For the text-containing cell, return its midpoint in [X, Y] coordinate format. 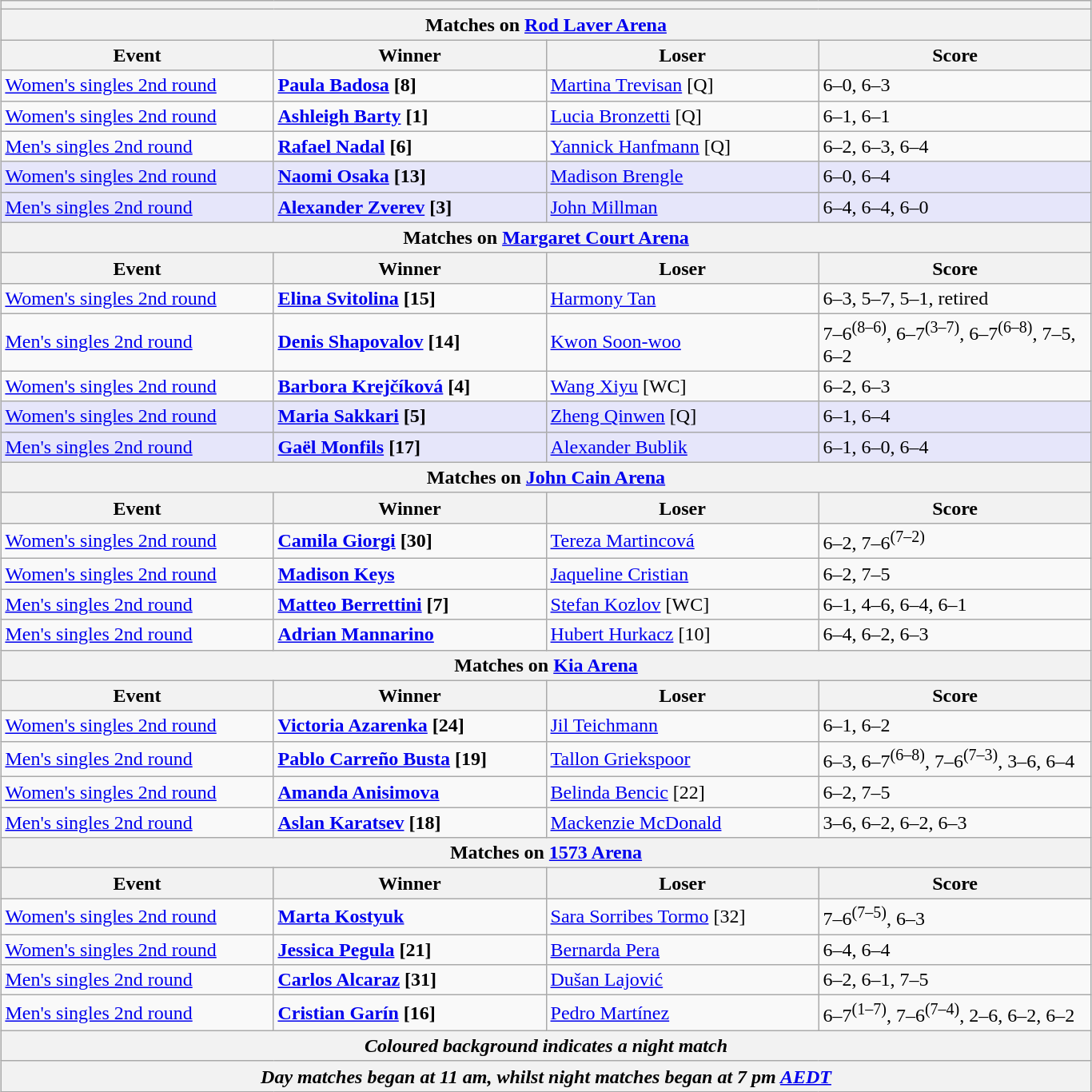
Hubert Hurkacz [10] [683, 635]
Naomi Osaka [13] [409, 177]
Matches on Margaret Court Arena [546, 237]
Marta Kostyuk [409, 916]
Madison Keys [409, 574]
Denis Shapovalov [14] [409, 342]
6–4, 6–4, 6–0 [955, 207]
Matteo Berrettini [7] [409, 604]
6–0, 6–4 [955, 177]
6–7(1–7), 7–6(7–4), 2–6, 6–2, 6–2 [955, 1014]
Zheng Qinwen [Q] [683, 416]
Stefan Kozlov [WC] [683, 604]
Madison Brengle [683, 177]
6–1, 6–1 [955, 116]
Harmony Tan [683, 298]
Jaqueline Cristian [683, 574]
7–6(8–6), 6–7(3–7), 6–7(6–8), 7–5, 6–2 [955, 342]
6–2, 7–6(7–2) [955, 540]
7–6(7–5), 6–3 [955, 916]
Ashleigh Barty [1] [409, 116]
6–2, 6–3, 6–4 [955, 146]
Gaël Monfils [17] [409, 447]
Maria Sakkari [5] [409, 416]
Paula Badosa [8] [409, 86]
Kwon Soon-woo [683, 342]
Mackenzie McDonald [683, 823]
6–2, 6–1, 7–5 [955, 980]
Tereza Martincová [683, 540]
6–3, 6–7(6–8), 7–6(7–3), 3–6, 6–4 [955, 759]
Victoria Azarenka [24] [409, 726]
Alexander Zverev [3] [409, 207]
6–1, 6–4 [955, 416]
John Millman [683, 207]
Matches on Rod Laver Arena [546, 25]
Martina Trevisan [Q] [683, 86]
Yannick Hanfmann [Q] [683, 146]
Matches on John Cain Arena [546, 477]
Alexander Bublik [683, 447]
3–6, 6–2, 6–2, 6–3 [955, 823]
Sara Sorribes Tormo [32] [683, 916]
Pedro Martínez [683, 1014]
Lucia Bronzetti [Q] [683, 116]
Belinda Bencic [22] [683, 792]
Camila Giorgi [30] [409, 540]
Bernarda Pera [683, 950]
Cristian Garín [16] [409, 1014]
Jil Teichmann [683, 726]
Wang Xiyu [WC] [683, 386]
Rafael Nadal [6] [409, 146]
6–1, 6–2 [955, 726]
6–4, 6–2, 6–3 [955, 635]
Amanda Anisimova [409, 792]
Carlos Alcaraz [31] [409, 980]
Day matches began at 11 am, whilst night matches began at 7 pm AEDT [546, 1076]
Elina Svitolina [15] [409, 298]
Pablo Carreño Busta [19] [409, 759]
Tallon Griekspoor [683, 759]
Matches on Kia Arena [546, 665]
Matches on 1573 Arena [546, 853]
6–0, 6–3 [955, 86]
Barbora Krejčíková [4] [409, 386]
Coloured background indicates a night match [546, 1046]
Adrian Mannarino [409, 635]
6–2, 6–3 [955, 386]
Jessica Pegula [21] [409, 950]
Dušan Lajović [683, 980]
6–4, 6–4 [955, 950]
Aslan Karatsev [18] [409, 823]
6–3, 5–7, 5–1, retired [955, 298]
6–1, 6–0, 6–4 [955, 447]
6–1, 4–6, 6–4, 6–1 [955, 604]
